Return (x, y) of the center of cell containing provided text 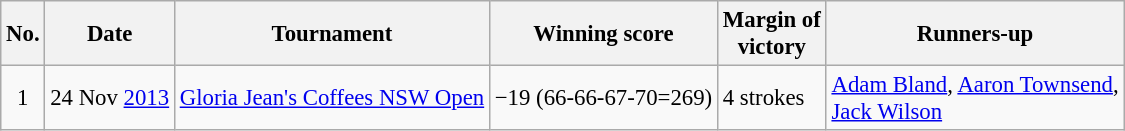
Tournament (332, 34)
Date (110, 34)
24 Nov 2013 (110, 98)
No. (23, 34)
−19 (66-66-67-70=269) (603, 98)
Gloria Jean's Coffees NSW Open (332, 98)
1 (23, 98)
Winning score (603, 34)
Margin ofvictory (772, 34)
4 strokes (772, 98)
Adam Bland, Aaron Townsend, Jack Wilson (975, 98)
Runners-up (975, 34)
